From the cell containing the given text, extract its center point as [x, y] coordinate. 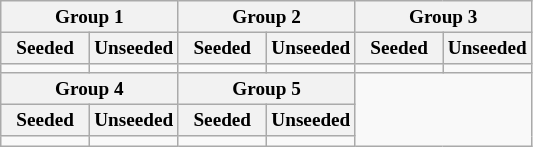
Group 4 [90, 89]
Group 5 [266, 89]
Group 3 [443, 17]
Group 2 [266, 17]
Group 1 [90, 17]
